Return [x, y] of the center of cell containing provided text 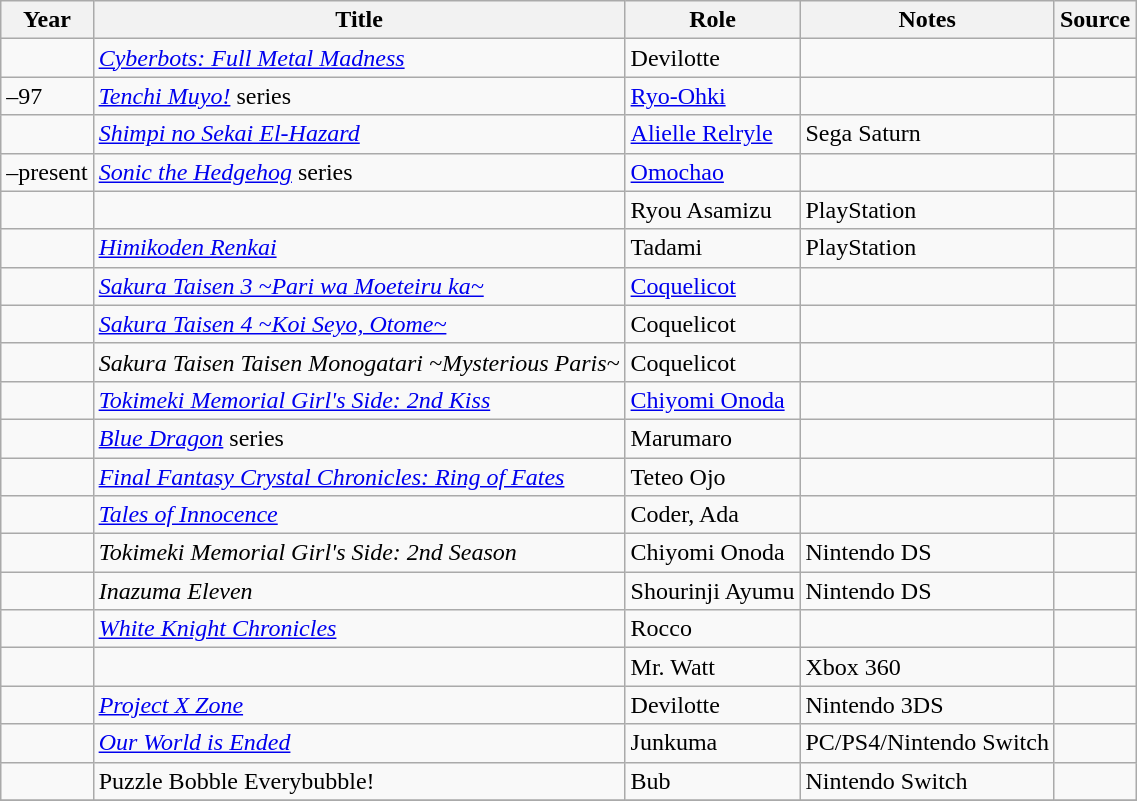
Tokimeki Memorial Girl's Side: 2nd Kiss [359, 400]
Sonic the Hedgehog series [359, 172]
Shourinji Ayumu [712, 591]
Ryou Asamizu [712, 210]
PC/PS4/Nintendo Switch [927, 743]
Teteo Ojo [712, 477]
Title [359, 20]
Junkuma [712, 743]
Tadami [712, 248]
Sakura Taisen 4 ~Koi Seyo, Otome~ [359, 324]
Final Fantasy Crystal Chronicles: Ring of Fates [359, 477]
Role [712, 20]
Alielle Relryle [712, 134]
–97 [47, 96]
Notes [927, 20]
Xbox 360 [927, 667]
Sakura Taisen 3 ~Pari wa Moeteiru ka~ [359, 286]
Rocco [712, 629]
Omochao [712, 172]
White Knight Chronicles [359, 629]
Mr. Watt [712, 667]
Puzzle Bobble Everybubble! [359, 781]
Blue Dragon series [359, 438]
Coder, Ada [712, 515]
Himikoden Renkai [359, 248]
Sega Saturn [927, 134]
Nintendo 3DS [927, 705]
–present [47, 172]
Tokimeki Memorial Girl's Side: 2nd Season [359, 553]
Tenchi Muyo! series [359, 96]
Our World is Ended [359, 743]
Tales of Innocence [359, 515]
Sakura Taisen Taisen Monogatari ~Mysterious Paris~ [359, 362]
Year [47, 20]
Cyberbots: Full Metal Madness [359, 58]
Ryo-Ohki [712, 96]
Bub [712, 781]
Shimpi no Sekai El-Hazard [359, 134]
Source [1094, 20]
Project X Zone [359, 705]
Inazuma Eleven [359, 591]
Nintendo Switch [927, 781]
Marumaro [712, 438]
